From the cell containing the given text, extract its center point as (x, y) coordinate. 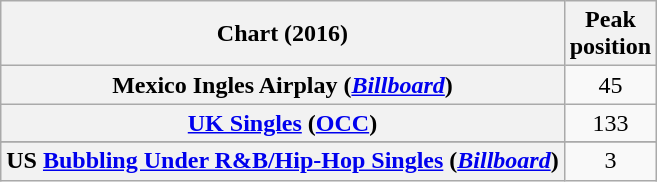
Mexico Ingles Airplay (Billboard) (282, 85)
Chart (2016) (282, 34)
Peakposition (610, 34)
3 (610, 161)
133 (610, 123)
45 (610, 85)
US Bubbling Under R&B/Hip-Hop Singles (Billboard) (282, 161)
UK Singles (OCC) (282, 123)
